Identify which cell holds the provided text, then report its [X, Y] central coordinate. 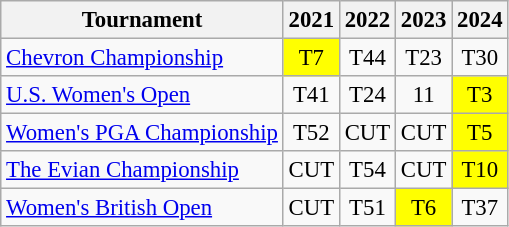
U.S. Women's Open [142, 95]
T37 [480, 208]
T7 [311, 58]
T24 [367, 95]
Women's British Open [142, 208]
2023 [424, 20]
T54 [367, 170]
2021 [311, 20]
T30 [480, 58]
11 [424, 95]
T6 [424, 208]
T23 [424, 58]
The Evian Championship [142, 170]
Chevron Championship [142, 58]
T51 [367, 208]
T10 [480, 170]
T3 [480, 95]
T52 [311, 133]
Tournament [142, 20]
T41 [311, 95]
T5 [480, 133]
Women's PGA Championship [142, 133]
2022 [367, 20]
T44 [367, 58]
2024 [480, 20]
